For the text-containing cell, return its midpoint in [X, Y] coordinate format. 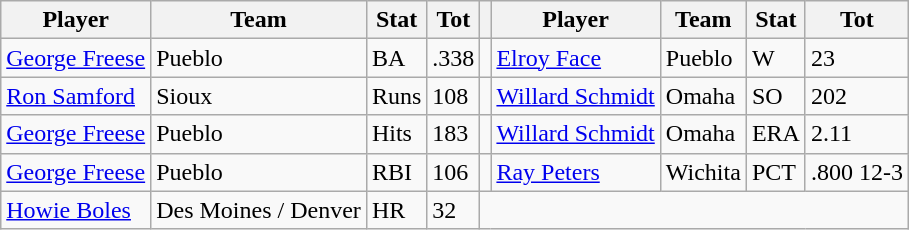
BA [396, 58]
PCT [776, 172]
2.11 [856, 134]
SO [776, 96]
.800 12-3 [856, 172]
HR [396, 210]
RBI [396, 172]
Ray Peters [576, 172]
Elroy Face [576, 58]
106 [454, 172]
202 [856, 96]
Runs [396, 96]
ERA [776, 134]
.338 [454, 58]
Des Moines / Denver [259, 210]
32 [454, 210]
W [776, 58]
Sioux [259, 96]
Wichita [703, 172]
Howie Boles [76, 210]
Hits [396, 134]
23 [856, 58]
183 [454, 134]
108 [454, 96]
Ron Samford [76, 96]
